Output the [x, y] coordinate of the center of the cell containing the given text.  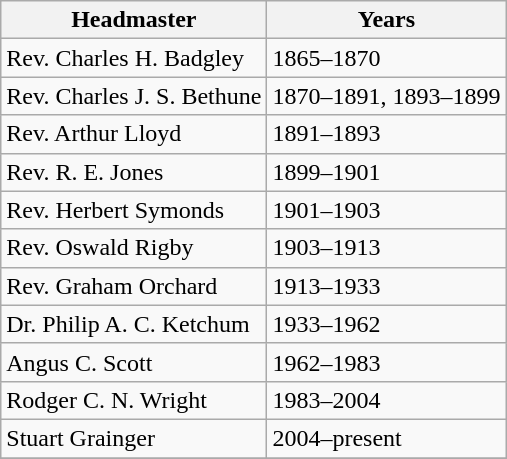
Rodger C. N. Wright [134, 400]
Rev. Arthur Lloyd [134, 134]
Rev. Graham Orchard [134, 286]
Headmaster [134, 20]
1962–1983 [386, 362]
Rev. Oswald Rigby [134, 248]
2004–present [386, 438]
1983–2004 [386, 400]
Rev. Herbert Symonds [134, 210]
1901–1903 [386, 210]
1899–1901 [386, 172]
Stuart Grainger [134, 438]
1903–1913 [386, 248]
Dr. Philip A. C. Ketchum [134, 324]
1913–1933 [386, 286]
Rev. R. E. Jones [134, 172]
Years [386, 20]
Rev. Charles H. Badgley [134, 58]
1870–1891, 1893–1899 [386, 96]
1865–1870 [386, 58]
Angus C. Scott [134, 362]
Rev. Charles J. S. Bethune [134, 96]
1933–1962 [386, 324]
1891–1893 [386, 134]
